Locate the cell with the specified text and output its [X, Y] center coordinate. 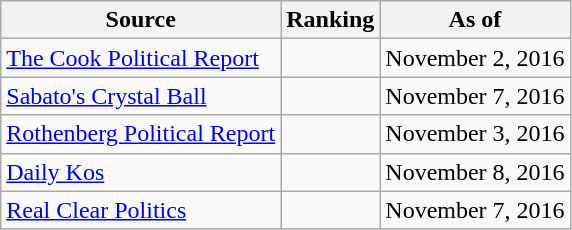
November 3, 2016 [475, 134]
Rothenberg Political Report [141, 134]
The Cook Political Report [141, 58]
Ranking [330, 20]
Daily Kos [141, 172]
Real Clear Politics [141, 210]
November 8, 2016 [475, 172]
As of [475, 20]
Sabato's Crystal Ball [141, 96]
November 2, 2016 [475, 58]
Source [141, 20]
